For the text-containing cell, return its midpoint in [X, Y] coordinate format. 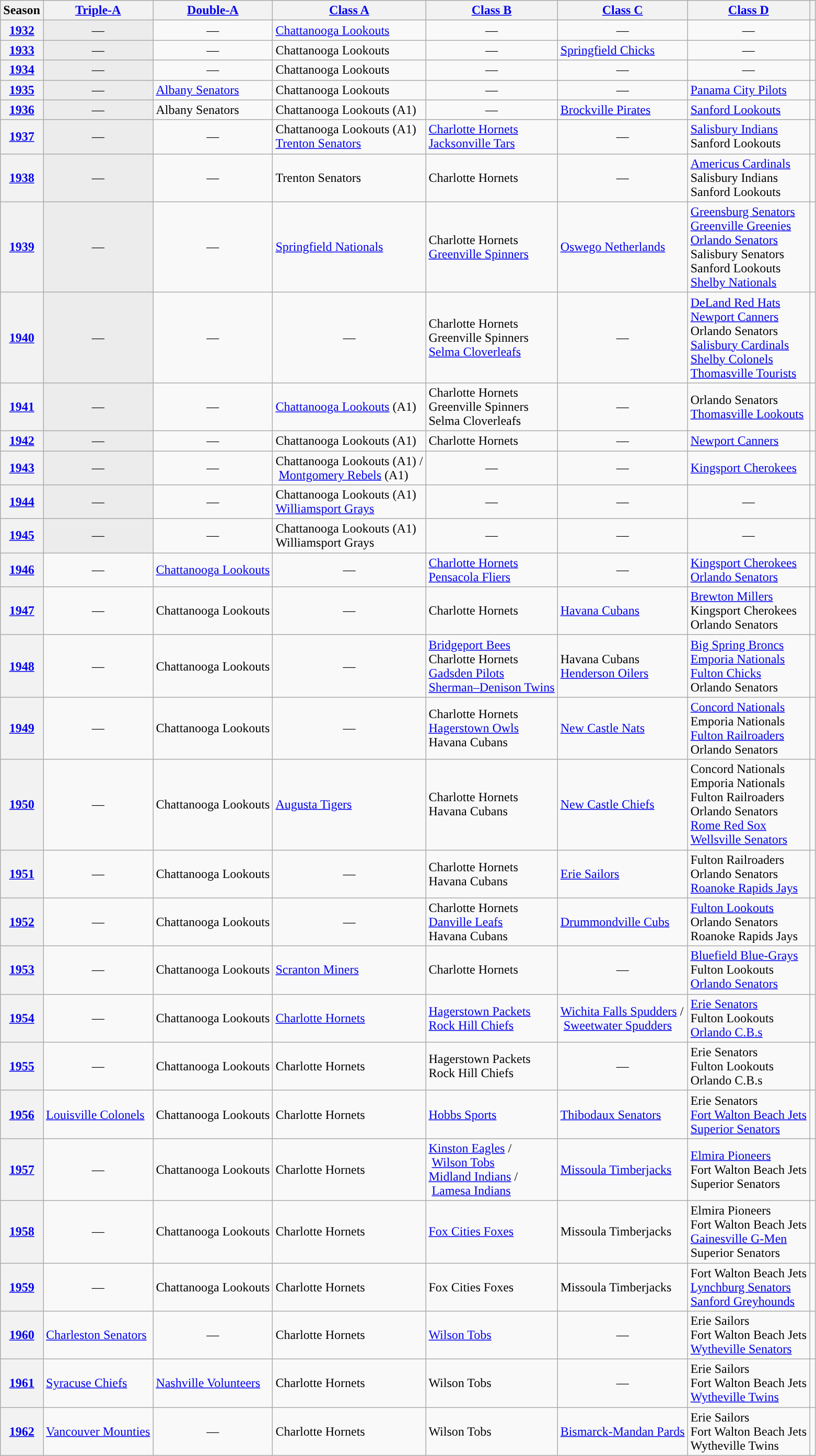
Charlotte HornetsHagerstown OwlsHavana Cubans [492, 729]
Fort Walton Beach JetsLynchburg SenatorsSanford Greyhounds [748, 1287]
Sanford Lookouts [748, 110]
Scranton Miners [349, 970]
Kingsport CherokeesOrlando Senators [748, 570]
Fulton RailroadersOrlando SenatorsRoanoke Rapids Jays [748, 874]
Bismarck-Mandan Pards [623, 1431]
1951 [22, 874]
1960 [22, 1335]
Bluefield Blue-GraysFulton LookoutsOrlando Senators [748, 970]
1959 [22, 1287]
1952 [22, 922]
Class A [349, 10]
Springfield Nationals [349, 247]
Brockville Pirates [623, 110]
Charlotte HornetsDanville LeafsHavana Cubans [492, 922]
Thibodaux Senators [623, 1114]
Charlotte HornetsPensacola Fliers [492, 570]
1947 [22, 611]
1934 [22, 70]
Charlotte HornetsJacksonville Tars [492, 137]
1938 [22, 178]
Bridgeport BeesCharlotte HornetsGadsden PilotsSherman–Denison Twins [492, 666]
1933 [22, 50]
1953 [22, 970]
1950 [22, 805]
Trenton Senators [349, 178]
Double-A [213, 10]
Concord NationalsEmporia NationalsFulton RailroadersOrlando SenatorsRome Red SoxWellsville Senators [748, 805]
1943 [22, 467]
Greensburg SenatorsGreenville GreeniesOrlando SenatorsSalisbury SenatorsSanford LookoutsShelby Nationals [748, 247]
Class C [623, 10]
1957 [22, 1170]
1954 [22, 1018]
Springfield Chicks [623, 50]
Havana Cubans [623, 611]
Elmira PioneersFort Walton Beach JetsSuperior Senators [748, 1170]
Class B [492, 10]
1937 [22, 137]
Charleston Senators [98, 1335]
1961 [22, 1383]
Chattanooga Lookouts (A1)Trenton Senators [349, 137]
Newport Canners [748, 441]
1941 [22, 407]
New Castle Chiefs [623, 805]
1942 [22, 441]
Erie SenatorsFort Walton Beach JetsSuperior Senators [748, 1114]
Concord NationalsEmporia NationalsFulton RailroadersOrlando Senators [748, 729]
Brewton MillersKingsport CherokeesOrlando Senators [748, 611]
Hobbs Sports [492, 1114]
1949 [22, 729]
1939 [22, 247]
1955 [22, 1066]
Erie SailorsFort Walton Beach JetsWytheville Senators [748, 1335]
1946 [22, 570]
Salisbury IndiansSanford Lookouts [748, 137]
1956 [22, 1114]
Panama City Pilots [748, 90]
1936 [22, 110]
1945 [22, 536]
1958 [22, 1231]
Fulton LookoutsOrlando SenatorsRoanoke Rapids Jays [748, 922]
1962 [22, 1431]
Class D [748, 10]
1940 [22, 338]
Kingsport Cherokees [748, 467]
New Castle Nats [623, 729]
1935 [22, 90]
Vancouver Mounties [98, 1431]
Triple-A [98, 10]
1932 [22, 30]
Oswego Netherlands [623, 247]
Big Spring BroncsEmporia NationalsFulton ChicksOrlando Senators [748, 666]
Elmira PioneersFort Walton Beach JetsGainesville G-MenSuperior Senators [748, 1231]
Charlotte HornetsGreenville Spinners [492, 247]
Syracuse Chiefs [98, 1383]
1944 [22, 502]
Orlando SenatorsThomasville Lookouts [748, 407]
Erie Sailors [623, 874]
Wichita Falls Spudders / Sweetwater Spudders [623, 1018]
DeLand Red HatsNewport CannersOrlando SenatorsSalisbury CardinalsShelby ColonelsThomasville Tourists [748, 338]
Louisville Colonels [98, 1114]
Kinston Eagles / Wilson TobsMidland Indians / Lamesa Indians [492, 1170]
Havana CubansHenderson Oilers [623, 666]
Chattanooga Lookouts (A1) / Montgomery Rebels (A1) [349, 467]
1948 [22, 666]
Drummondville Cubs [623, 922]
Nashville Volunteers [213, 1383]
Americus CardinalsSalisbury IndiansSanford Lookouts [748, 178]
Augusta Tigers [349, 805]
Season [22, 10]
